Identify which cell holds the provided text, then report its [x, y] central coordinate. 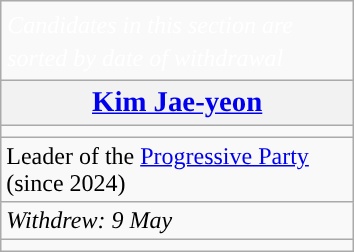
Leader of the Progressive Party (since 2024) [178, 170]
Kim Jae-yeon [178, 103]
Withdrew: 9 May [178, 221]
Candidates in this section are sorted by date of withdrawal [178, 40]
